Extract the (x, y) coordinate from the center of the cell holding the provided text.  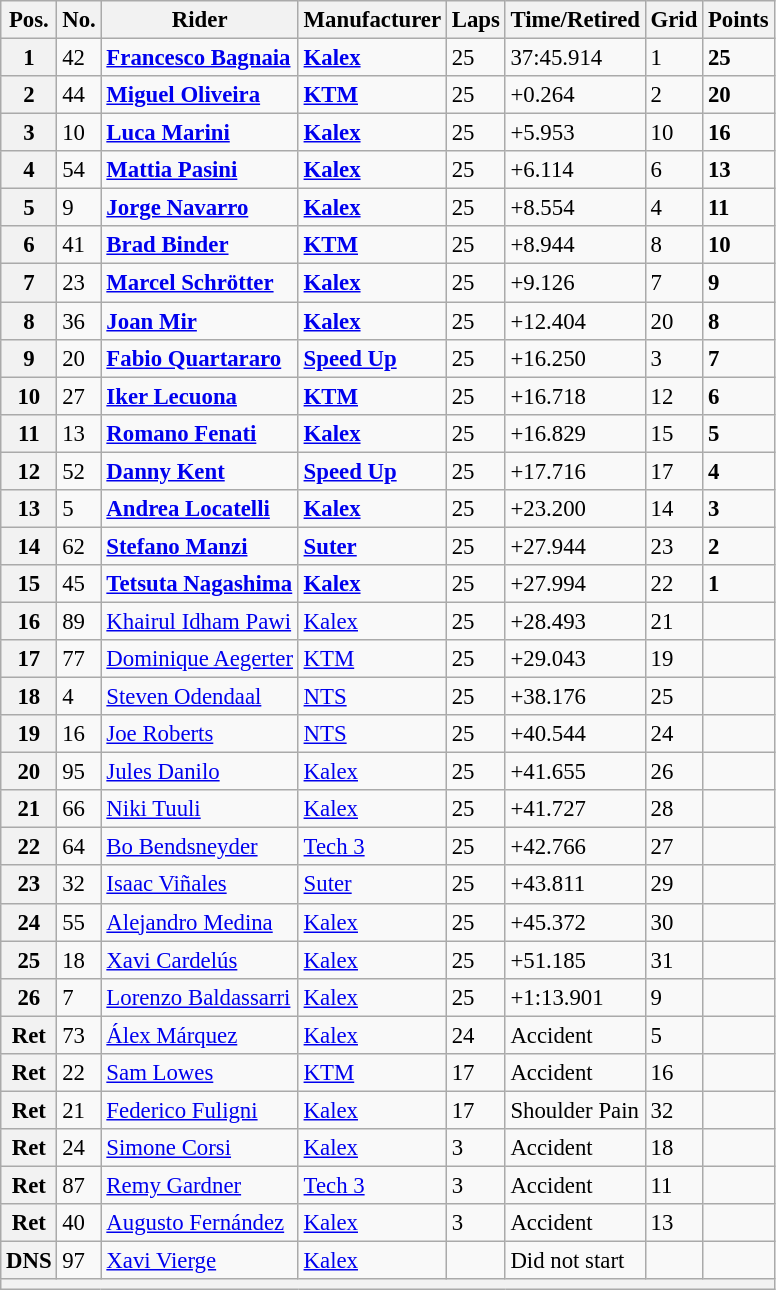
+42.766 (575, 847)
54 (79, 170)
+27.994 (575, 584)
36 (79, 321)
Khairul Idham Pawi (200, 621)
41 (79, 245)
Shoulder Pain (575, 1110)
Points (738, 20)
52 (79, 471)
Bo Bendsneyder (200, 847)
+41.727 (575, 809)
+40.544 (575, 734)
42 (79, 58)
30 (674, 922)
Fabio Quartararo (200, 358)
Iker Lecuona (200, 396)
Xavi Vierge (200, 1261)
Laps (476, 20)
Federico Fuligni (200, 1110)
Did not start (575, 1261)
Manufacturer (372, 20)
Dominique Aegerter (200, 659)
77 (79, 659)
66 (79, 809)
+8.554 (575, 208)
+5.953 (575, 133)
+29.043 (575, 659)
+16.718 (575, 396)
Time/Retired (575, 20)
Stefano Manzi (200, 546)
64 (79, 847)
Andrea Locatelli (200, 509)
+43.811 (575, 885)
29 (674, 885)
55 (79, 922)
+45.372 (575, 922)
40 (79, 1223)
+17.716 (575, 471)
Jorge Navarro (200, 208)
+41.655 (575, 772)
Jules Danilo (200, 772)
Marcel Schrötter (200, 283)
44 (79, 95)
89 (79, 621)
+38.176 (575, 697)
Mattia Pasini (200, 170)
Rider (200, 20)
Romano Fenati (200, 433)
+1:13.901 (575, 997)
+51.185 (575, 960)
+16.829 (575, 433)
Sam Lowes (200, 1073)
Xavi Cardelús (200, 960)
+28.493 (575, 621)
62 (79, 546)
97 (79, 1261)
Joan Mir (200, 321)
Lorenzo Baldassarri (200, 997)
+6.114 (575, 170)
Steven Odendaal (200, 697)
+16.250 (575, 358)
37:45.914 (575, 58)
Grid (674, 20)
Luca Marini (200, 133)
Miguel Oliveira (200, 95)
No. (79, 20)
Remy Gardner (200, 1185)
73 (79, 1035)
Simone Corsi (200, 1148)
+27.944 (575, 546)
Joe Roberts (200, 734)
+23.200 (575, 509)
Niki Tuuli (200, 809)
87 (79, 1185)
28 (674, 809)
+12.404 (575, 321)
Augusto Fernández (200, 1223)
Francesco Bagnaia (200, 58)
+8.944 (575, 245)
Brad Binder (200, 245)
45 (79, 584)
Isaac Viñales (200, 885)
Pos. (29, 20)
Álex Márquez (200, 1035)
Alejandro Medina (200, 922)
Danny Kent (200, 471)
95 (79, 772)
DNS (29, 1261)
+9.126 (575, 283)
+0.264 (575, 95)
Tetsuta Nagashima (200, 584)
31 (674, 960)
